Detect which cell encompasses the target text, then output its (X, Y) center coordinate. 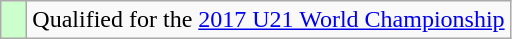
Qualified for the 2017 U21 World Championship (268, 20)
